Find where the given text appears and provide that cell's center as [x, y] coordinate. 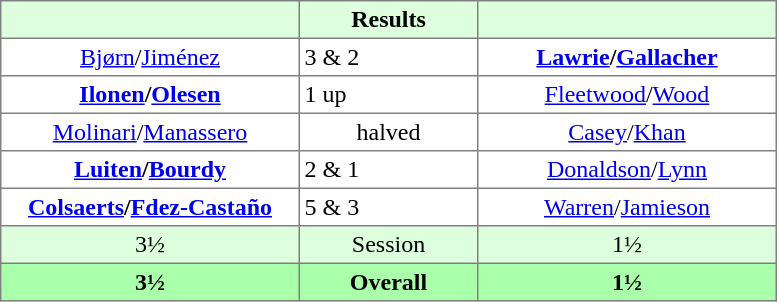
Results [388, 20]
1 up [388, 95]
Lawrie/Gallacher [627, 57]
Warren/Jamieson [627, 207]
5 & 3 [388, 207]
Session [388, 245]
Overall [388, 282]
3 & 2 [388, 57]
Donaldson/Lynn [627, 170]
Molinari/Manassero [150, 132]
Casey/Khan [627, 132]
Luiten/Bourdy [150, 170]
Bjørn/Jiménez [150, 57]
halved [388, 132]
Fleetwood/Wood [627, 95]
Ilonen/Olesen [150, 95]
2 & 1 [388, 170]
Colsaerts/Fdez-Castaño [150, 207]
